Search for the cell housing the specified text and yield its (X, Y) center coordinate. 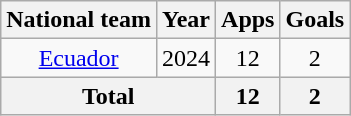
2024 (186, 58)
National team (79, 20)
Goals (315, 20)
Apps (248, 20)
Total (108, 96)
Year (186, 20)
Ecuador (79, 58)
